Find where the given text appears and provide that cell's center as (X, Y) coordinate. 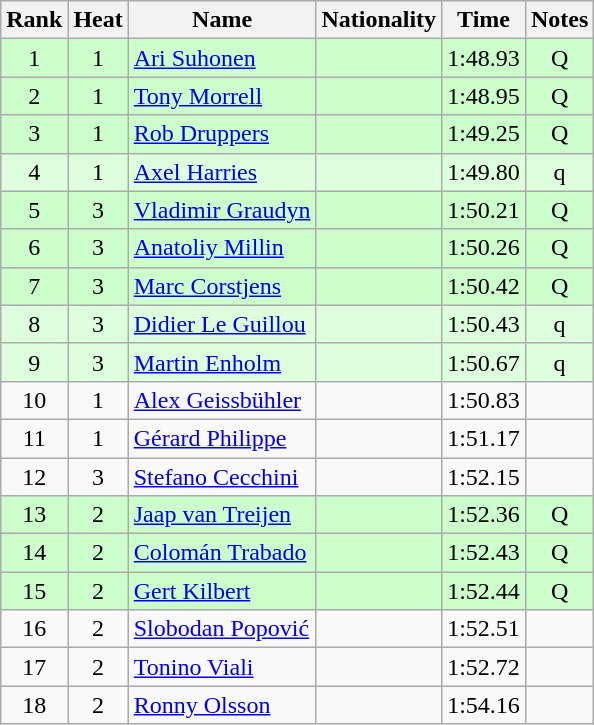
1:50.83 (484, 400)
Martin Enholm (222, 362)
9 (34, 362)
10 (34, 400)
Marc Corstjens (222, 286)
1:54.16 (484, 705)
1:48.95 (484, 96)
18 (34, 705)
Ronny Olsson (222, 705)
6 (34, 248)
Slobodan Popović (222, 629)
Alex Geissbühler (222, 400)
15 (34, 591)
1:52.51 (484, 629)
Heat (98, 20)
5 (34, 210)
16 (34, 629)
1:51.17 (484, 438)
Anatoliy Millin (222, 248)
1:52.36 (484, 515)
1:52.15 (484, 477)
14 (34, 553)
1:52.44 (484, 591)
1:50.67 (484, 362)
11 (34, 438)
Time (484, 20)
Stefano Cecchini (222, 477)
7 (34, 286)
1:50.21 (484, 210)
Axel Harries (222, 172)
1:49.80 (484, 172)
Ari Suhonen (222, 58)
Didier Le Guillou (222, 324)
Tonino Viali (222, 667)
4 (34, 172)
1:48.93 (484, 58)
1:49.25 (484, 134)
Colomán Trabado (222, 553)
1:50.43 (484, 324)
Rank (34, 20)
13 (34, 515)
8 (34, 324)
1:52.72 (484, 667)
Vladimir Graudyn (222, 210)
1:50.26 (484, 248)
Jaap van Treijen (222, 515)
1:52.43 (484, 553)
Rob Druppers (222, 134)
Name (222, 20)
Gérard Philippe (222, 438)
17 (34, 667)
Nationality (379, 20)
Gert Kilbert (222, 591)
Notes (559, 20)
1:50.42 (484, 286)
12 (34, 477)
Tony Morrell (222, 96)
